Capture the cell that displays the provided text and extract its (x, y) central coordinate. 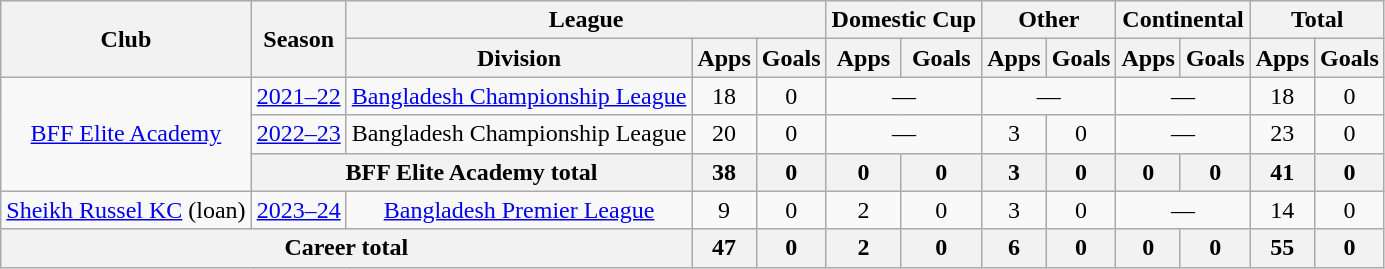
League (586, 20)
Season (298, 39)
47 (724, 248)
Career total (346, 248)
2022–23 (298, 134)
38 (724, 172)
9 (724, 210)
6 (1014, 248)
Other (1049, 20)
BFF Elite Academy (126, 134)
BFF Elite Academy total (472, 172)
Sheikh Russel KC (loan) (126, 210)
55 (1282, 248)
14 (1282, 210)
Continental (1183, 20)
2023–24 (298, 210)
Domestic Cup (904, 20)
41 (1282, 172)
Bangladesh Premier League (519, 210)
Division (519, 58)
2021–22 (298, 96)
23 (1282, 134)
Club (126, 39)
Total (1317, 20)
20 (724, 134)
